Extract the (X, Y) coordinate from the center of the cell holding the provided text.  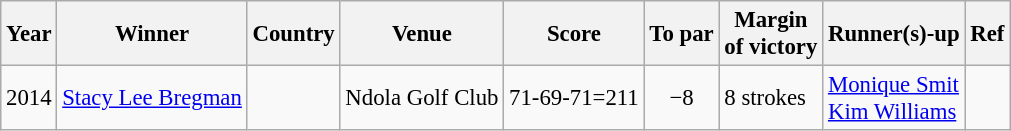
Year (29, 34)
Marginof victory (771, 34)
8 strokes (771, 98)
Winner (152, 34)
Ndola Golf Club (422, 98)
Runner(s)-up (894, 34)
Score (574, 34)
Venue (422, 34)
Monique Smit Kim Williams (894, 98)
71-69-71=211 (574, 98)
Country (294, 34)
2014 (29, 98)
Stacy Lee Bregman (152, 98)
−8 (682, 98)
To par (682, 34)
Ref (988, 34)
